Identify which cell holds the provided text, then report its (x, y) central coordinate. 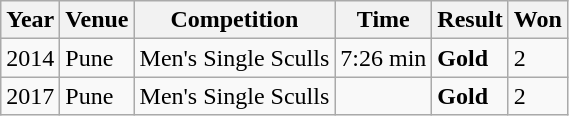
Year (30, 20)
Venue (97, 20)
Time (384, 20)
Won (538, 20)
2017 (30, 96)
Result (470, 20)
Competition (234, 20)
2014 (30, 58)
7:26 min (384, 58)
